Pinpoint the cell where the given text exists, returning its (x, y) midpoint coordinate. 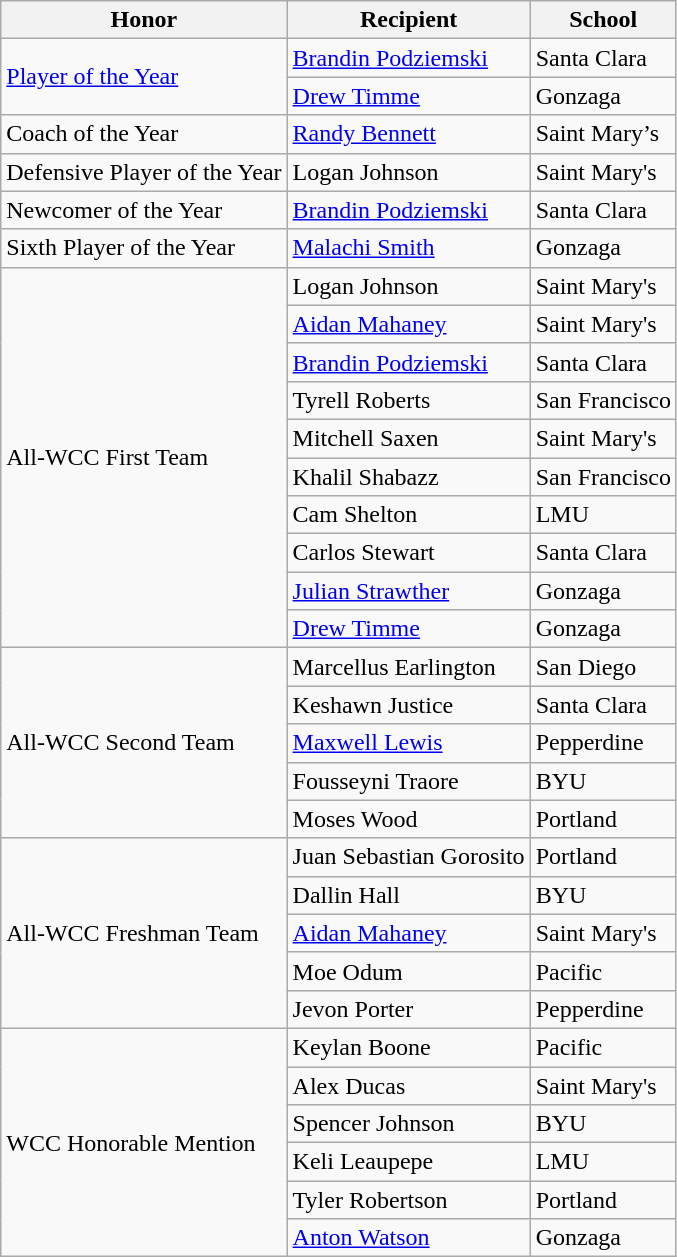
Moses Wood (408, 819)
Player of the Year (144, 77)
Fousseyni Traore (408, 781)
All-WCC Freshman Team (144, 933)
Dallin Hall (408, 895)
Spencer Johnson (408, 1124)
Keshawn Justice (408, 705)
Randy Bennett (408, 134)
Khalil Shabazz (408, 477)
Sixth Player of the Year (144, 248)
Newcomer of the Year (144, 210)
Tyler Robertson (408, 1200)
School (603, 20)
Keylan Boone (408, 1047)
WCC Honorable Mention (144, 1142)
Saint Mary’s (603, 134)
San Diego (603, 667)
Maxwell Lewis (408, 743)
Tyrell Roberts (408, 400)
Mitchell Saxen (408, 438)
Juan Sebastian Gorosito (408, 857)
Cam Shelton (408, 515)
All-WCC Second Team (144, 743)
Jevon Porter (408, 1009)
Moe Odum (408, 971)
Recipient (408, 20)
Honor (144, 20)
Julian Strawther (408, 591)
Keli Leaupepe (408, 1162)
Coach of the Year (144, 134)
Carlos Stewart (408, 553)
Marcellus Earlington (408, 667)
Anton Watson (408, 1238)
Alex Ducas (408, 1085)
Defensive Player of the Year (144, 172)
All-WCC First Team (144, 458)
Malachi Smith (408, 248)
